Find where the given text appears and provide that cell's center as [x, y] coordinate. 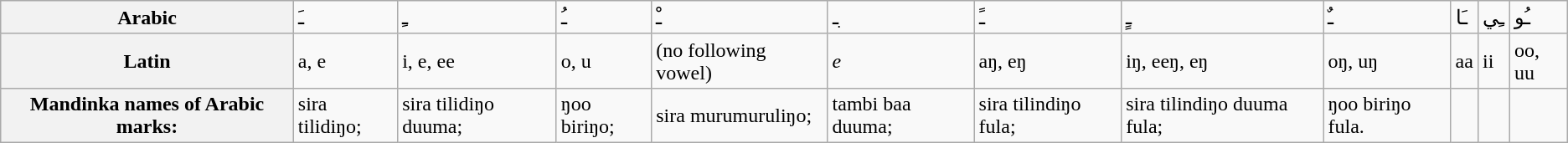
(no following vowel) [740, 60]
ـَا [1464, 18]
ŋoo biriŋo; [603, 115]
ـُو [1540, 18]
sira tilindiŋo fula; [1048, 115]
a, e [345, 60]
oo, uu [1540, 60]
iŋ, eeŋ, eŋ [1223, 60]
ـً [1048, 18]
ـْ [740, 18]
Mandinka names of Arabic marks: [147, 115]
Arabic [147, 18]
ـٌ [1387, 18]
ŋoo biriŋo fula. [1387, 115]
e [901, 60]
sira tilidiŋo duuma; [477, 115]
ـٍ [1223, 18]
o, u [603, 60]
oŋ, uŋ [1387, 60]
aŋ, eŋ [1048, 60]
ـِ [477, 18]
ـَ [345, 18]
ii [1493, 60]
aa [1464, 60]
ـِي [1493, 18]
sira tilindiŋo duuma fula; [1223, 115]
i, e, ee [477, 60]
ـִ [901, 18]
tambi baa duuma; [901, 115]
sira tilidiŋo; [345, 115]
sira murumuruliŋo; [740, 115]
ـُ [603, 18]
Latin [147, 60]
